Return the (x, y) coordinate for the center point of the cell that contains the specified text.  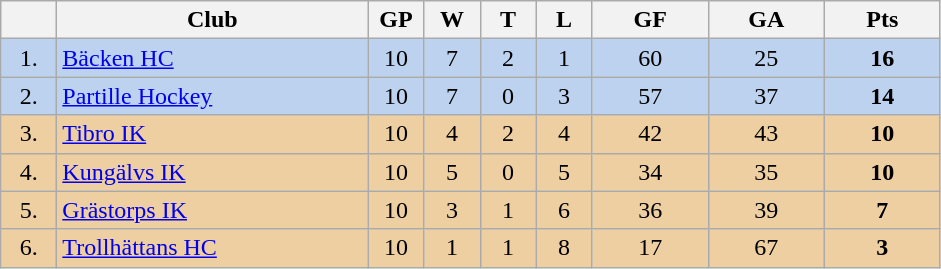
Club (212, 20)
Grästorps IK (212, 210)
3. (29, 134)
43 (766, 134)
57 (650, 96)
25 (766, 58)
Partille Hockey (212, 96)
2. (29, 96)
37 (766, 96)
8 (564, 248)
Pts (882, 20)
5. (29, 210)
Trollhättans HC (212, 248)
1. (29, 58)
GA (766, 20)
6. (29, 248)
39 (766, 210)
42 (650, 134)
Bäcken HC (212, 58)
GF (650, 20)
4. (29, 172)
T (508, 20)
34 (650, 172)
14 (882, 96)
Kungälvs IK (212, 172)
36 (650, 210)
W (452, 20)
L (564, 20)
67 (766, 248)
60 (650, 58)
GP (396, 20)
Tibro IK (212, 134)
35 (766, 172)
6 (564, 210)
16 (882, 58)
17 (650, 248)
